Locate the cell with the specified text and output its [X, Y] center coordinate. 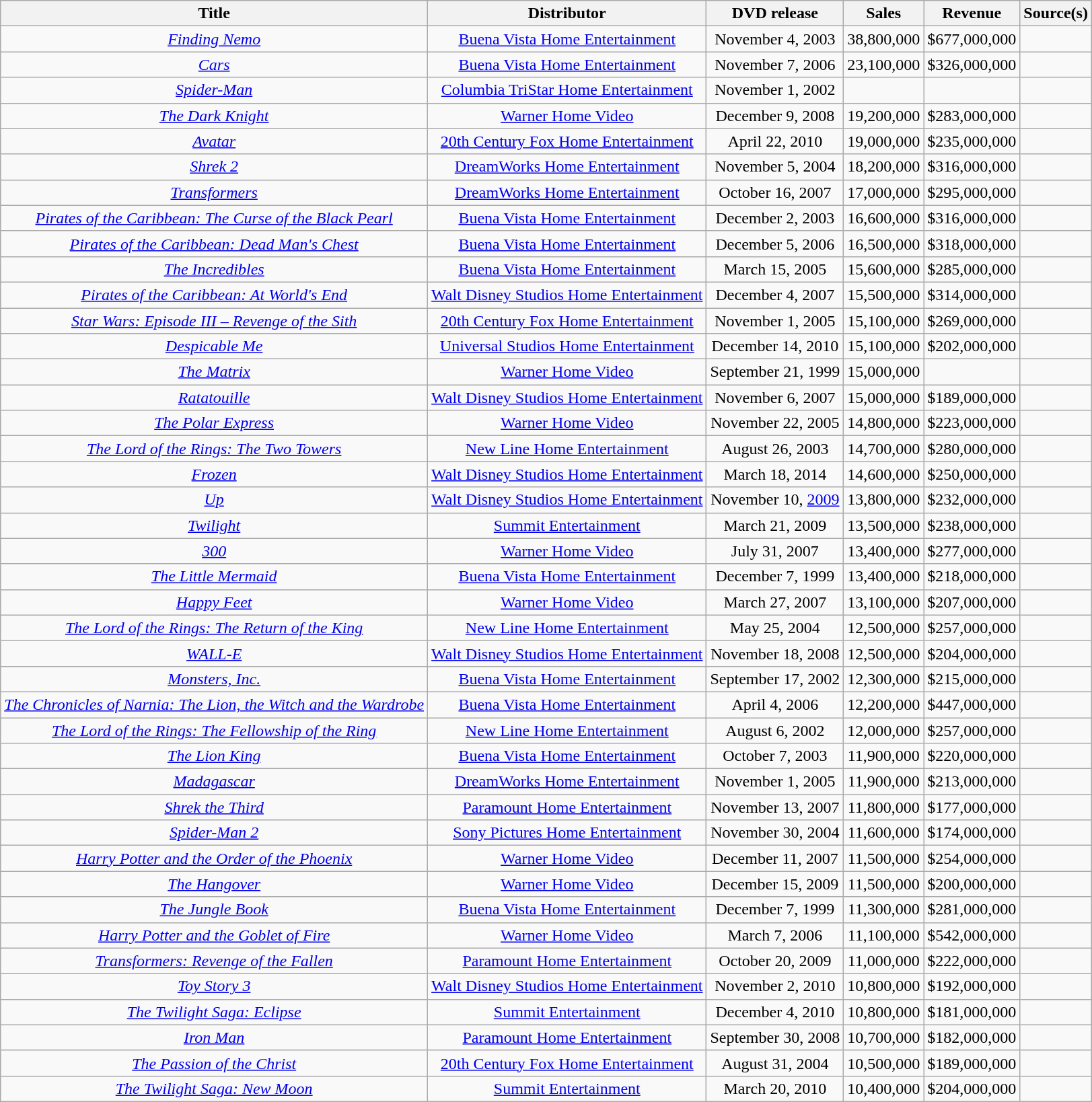
Sales [884, 13]
11,300,000 [884, 910]
$318,000,000 [972, 244]
23,100,000 [884, 65]
March 15, 2005 [775, 269]
$181,000,000 [972, 1012]
The Chronicles of Narnia: The Lion, the Witch and the Wardrobe [214, 704]
December 4, 2010 [775, 1012]
August 6, 2002 [775, 730]
Distributor [567, 13]
300 [214, 551]
March 18, 2014 [775, 474]
19,000,000 [884, 141]
$192,000,000 [972, 986]
$250,000,000 [972, 474]
14,700,000 [884, 449]
$232,000,000 [972, 500]
$281,000,000 [972, 910]
$223,000,000 [972, 423]
$202,000,000 [972, 346]
July 31, 2007 [775, 551]
The Hangover [214, 884]
15,500,000 [884, 295]
August 31, 2004 [775, 1063]
$213,000,000 [972, 782]
The Lord of the Rings: The Return of the King [214, 628]
Source(s) [1056, 13]
April 22, 2010 [775, 141]
14,800,000 [884, 423]
April 4, 2006 [775, 704]
$207,000,000 [972, 602]
Twilight [214, 525]
August 26, 2003 [775, 449]
Iron Man [214, 1037]
March 7, 2006 [775, 935]
17,000,000 [884, 192]
Finding Nemo [214, 39]
Madagascar [214, 782]
13,100,000 [884, 602]
$269,000,000 [972, 321]
Harry Potter and the Order of the Phoenix [214, 858]
18,200,000 [884, 167]
Universal Studios Home Entertainment [567, 346]
DVD release [775, 13]
The Twilight Saga: New Moon [214, 1089]
$326,000,000 [972, 65]
Happy Feet [214, 602]
The Lord of the Rings: The Fellowship of the Ring [214, 730]
December 9, 2008 [775, 116]
$235,000,000 [972, 141]
Transformers [214, 192]
$177,000,000 [972, 807]
16,500,000 [884, 244]
$238,000,000 [972, 525]
November 18, 2008 [775, 653]
$542,000,000 [972, 935]
10,500,000 [884, 1063]
13,500,000 [884, 525]
Transformers: Revenge of the Fallen [214, 961]
Star Wars: Episode III – Revenge of the Sith [214, 321]
October 7, 2003 [775, 756]
The Matrix [214, 372]
Monsters, Inc. [214, 679]
$677,000,000 [972, 39]
Pirates of the Caribbean: The Curse of the Black Pearl [214, 218]
September 21, 1999 [775, 372]
$283,000,000 [972, 116]
Avatar [214, 141]
Up [214, 500]
November 30, 2004 [775, 833]
Harry Potter and the Goblet of Fire [214, 935]
September 17, 2002 [775, 679]
The Little Mermaid [214, 577]
The Jungle Book [214, 910]
$174,000,000 [972, 833]
11,100,000 [884, 935]
15,600,000 [884, 269]
November 22, 2005 [775, 423]
16,600,000 [884, 218]
13,800,000 [884, 500]
$254,000,000 [972, 858]
The Polar Express [214, 423]
November 7, 2006 [775, 65]
November 1, 2002 [775, 90]
March 27, 2007 [775, 602]
$314,000,000 [972, 295]
The Twilight Saga: Eclipse [214, 1012]
November 13, 2007 [775, 807]
The Incredibles [214, 269]
Cars [214, 65]
WALL-E [214, 653]
September 30, 2008 [775, 1037]
$220,000,000 [972, 756]
The Lord of the Rings: The Two Towers [214, 449]
Despicable Me [214, 346]
March 21, 2009 [775, 525]
Toy Story 3 [214, 986]
December 11, 2007 [775, 858]
10,400,000 [884, 1089]
November 2, 2010 [775, 986]
December 4, 2007 [775, 295]
$277,000,000 [972, 551]
December 5, 2006 [775, 244]
19,200,000 [884, 116]
October 16, 2007 [775, 192]
October 20, 2009 [775, 961]
May 25, 2004 [775, 628]
November 6, 2007 [775, 398]
$280,000,000 [972, 449]
12,200,000 [884, 704]
$447,000,000 [972, 704]
December 2, 2003 [775, 218]
11,000,000 [884, 961]
Pirates of the Caribbean: Dead Man's Chest [214, 244]
$215,000,000 [972, 679]
The Lion King [214, 756]
11,800,000 [884, 807]
11,600,000 [884, 833]
December 15, 2009 [775, 884]
$218,000,000 [972, 577]
November 5, 2004 [775, 167]
Spider-Man 2 [214, 833]
December 14, 2010 [775, 346]
12,000,000 [884, 730]
$222,000,000 [972, 961]
The Dark Knight [214, 116]
$285,000,000 [972, 269]
Shrek 2 [214, 167]
$200,000,000 [972, 884]
Shrek the Third [214, 807]
$182,000,000 [972, 1037]
Spider-Man [214, 90]
14,600,000 [884, 474]
Ratatouille [214, 398]
38,800,000 [884, 39]
Sony Pictures Home Entertainment [567, 833]
The Passion of the Christ [214, 1063]
Revenue [972, 13]
November 10, 2009 [775, 500]
March 20, 2010 [775, 1089]
10,700,000 [884, 1037]
Columbia TriStar Home Entertainment [567, 90]
Frozen [214, 474]
November 4, 2003 [775, 39]
12,300,000 [884, 679]
$295,000,000 [972, 192]
Title [214, 13]
Pirates of the Caribbean: At World's End [214, 295]
